Locate the cell with the specified text and output its [x, y] center coordinate. 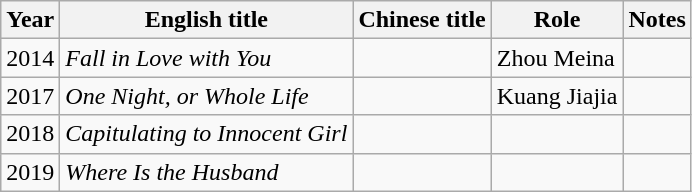
Where Is the Husband [206, 172]
2017 [30, 96]
Notes [657, 20]
One Night, or Whole Life [206, 96]
Role [557, 20]
Year [30, 20]
2019 [30, 172]
Fall in Love with You [206, 58]
Kuang Jiajia [557, 96]
2014 [30, 58]
2018 [30, 134]
Capitulating to Innocent Girl [206, 134]
Chinese title [422, 20]
Zhou Meina [557, 58]
English title [206, 20]
